Detect which cell encompasses the target text, then output its [x, y] center coordinate. 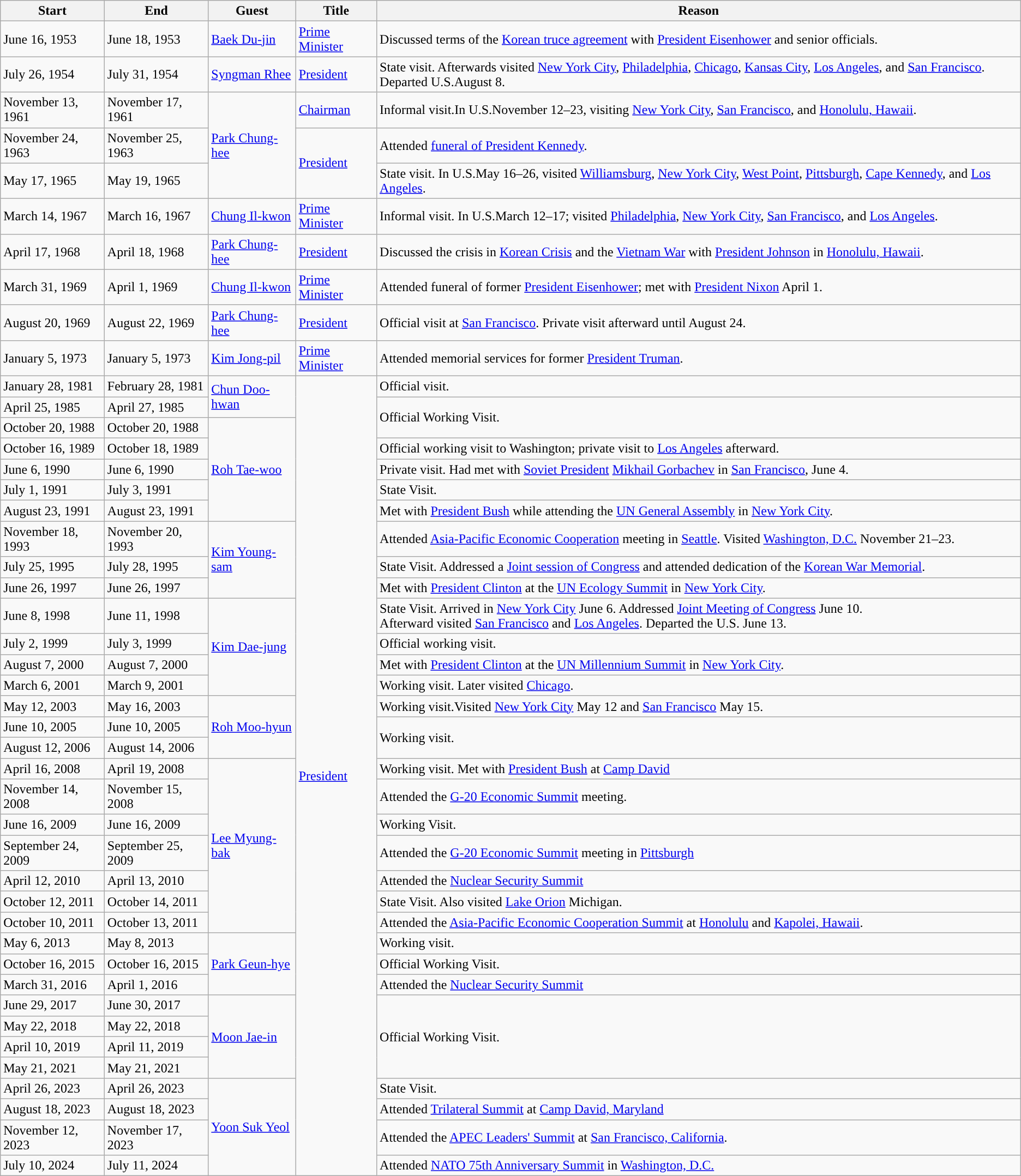
Attended NATO 75th Anniversary Summit in Washington, D.C. [699, 1166]
End [156, 11]
Moon Jae-in [252, 1036]
August 22, 1969 [156, 323]
Reason [699, 11]
Working visit. Met with President Bush at Camp David [699, 768]
July 3, 1999 [156, 644]
April 1, 1969 [156, 287]
Lee Myung-bak [252, 845]
Discussed the crisis in Korean Crisis and the Vietnam War with President Johnson in Honolulu, Hawaii. [699, 252]
Guest [252, 11]
April 18, 1968 [156, 252]
State visit. Afterwards visited New York City, Philadelphia, Chicago, Kansas City, Los Angeles, and San Francisco. Departed U.S.August 8. [699, 74]
Syngman Rhee [252, 74]
Informal visit. In U.S.March 12–17; visited Philadelphia, New York City, San Francisco, and Los Angeles. [699, 216]
Attended the G-20 Economic Summit meeting. [699, 797]
Yoon Suk Yeol [252, 1126]
May 17, 1965 [52, 181]
Attended Asia-Pacific Economic Cooperation meeting in Seattle. Visited Washington, D.C. November 21–23. [699, 539]
June 18, 1953 [156, 39]
November 20, 1993 [156, 539]
Attended funeral of President Kennedy. [699, 145]
Private visit. Had met with Soviet President Mikhail Gorbachev in San Francisco, June 4. [699, 469]
July 28, 1995 [156, 567]
Met with President Clinton at the UN Ecology Summit in New York City. [699, 588]
October 16, 1989 [52, 449]
March 31, 2016 [52, 985]
November 17, 1961 [156, 110]
Kim Jong-pil [252, 358]
July 10, 2024 [52, 1166]
Discussed terms of the Korean truce agreement with President Eisenhower and senior officials. [699, 39]
April 25, 1985 [52, 407]
September 24, 2009 [52, 853]
November 17, 2023 [156, 1137]
November 12, 2023 [52, 1137]
State Visit. Also visited Lake Orion Michigan. [699, 902]
Kim Dae-jung [252, 647]
Start [52, 11]
October 10, 2011 [52, 922]
March 14, 1967 [52, 216]
Met with President Clinton at the UN Millennium Summit in New York City. [699, 665]
November 18, 1993 [52, 539]
April 13, 2010 [156, 881]
April 11, 2019 [156, 1047]
August 14, 2006 [156, 747]
November 15, 2008 [156, 797]
June 16, 1953 [52, 39]
April 27, 1985 [156, 407]
Official working visit. [699, 644]
Attended the APEC Leaders' Summit at San Francisco, California. [699, 1137]
October 14, 2011 [156, 902]
Working visit.Visited New York City May 12 and San Francisco May 15. [699, 706]
March 16, 1967 [156, 216]
Attended Trilateral Summit at Camp David, Maryland [699, 1109]
Chairman [336, 110]
June 29, 2017 [52, 1005]
Attended the G-20 Economic Summit meeting in Pittsburgh [699, 853]
Attended memorial services for former President Truman. [699, 358]
April 10, 2019 [52, 1047]
September 25, 2009 [156, 853]
May 16, 2003 [156, 706]
Kim Young-sam [252, 559]
Roh Tae-woo [252, 469]
Met with President Bush while attending the UN General Assembly in New York City. [699, 511]
Title [336, 11]
October 13, 2011 [156, 922]
February 28, 1981 [156, 386]
June 30, 2017 [156, 1005]
May 8, 2013 [156, 943]
Working Visit. [699, 825]
November 14, 2008 [52, 797]
Roh Moo-hyun [252, 727]
State Visit. Addressed a Joint session of Congress and attended dedication of the Korean War Memorial. [699, 567]
July 1, 1991 [52, 490]
November 25, 1963 [156, 145]
April 16, 2008 [52, 768]
Informal visit.In U.S.November 12–23, visiting New York City, San Francisco, and Honolulu, Hawaii. [699, 110]
Working visit. Later visited Chicago. [699, 685]
March 9, 2001 [156, 685]
August 12, 2006 [52, 747]
June 11, 1998 [156, 616]
January 28, 1981 [52, 386]
March 6, 2001 [52, 685]
April 19, 2008 [156, 768]
May 12, 2003 [52, 706]
April 17, 1968 [52, 252]
Attended funeral of former President Eisenhower; met with President Nixon April 1. [699, 287]
April 1, 2016 [156, 985]
State visit. In U.S.May 16–26, visited Williamsburg, New York City, West Point, Pittsburgh, Cape Kennedy, and Los Angeles. [699, 181]
Official visit. [699, 386]
May 19, 1965 [156, 181]
July 25, 1995 [52, 567]
Park Geun-hye [252, 964]
July 2, 1999 [52, 644]
June 8, 1998 [52, 616]
July 26, 1954 [52, 74]
May 6, 2013 [52, 943]
November 13, 1961 [52, 110]
Baek Du-jin [252, 39]
April 12, 2010 [52, 881]
Chun Doo-hwan [252, 396]
Official working visit to Washington; private visit to Los Angeles afterward. [699, 449]
July 31, 1954 [156, 74]
November 24, 1963 [52, 145]
Official visit at San Francisco. Private visit afterward until August 24. [699, 323]
October 12, 2011 [52, 902]
March 31, 1969 [52, 287]
October 18, 1989 [156, 449]
August 20, 1969 [52, 323]
Attended the Asia-Pacific Economic Cooperation Summit at Honolulu and Kapolei, Hawaii. [699, 922]
July 11, 2024 [156, 1166]
July 3, 1991 [156, 490]
